Return the [X, Y] coordinate for the center point of the cell that contains the specified text.  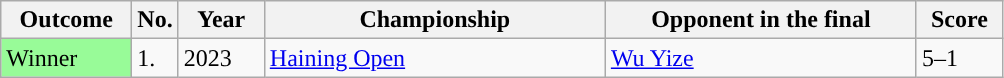
Winner [66, 58]
Haining Open [434, 58]
Opponent in the final [760, 20]
Championship [434, 20]
Wu Yize [760, 58]
5–1 [959, 58]
Score [959, 20]
Year [221, 20]
2023 [221, 58]
1. [155, 58]
No. [155, 20]
Outcome [66, 20]
